Find where the given text appears and provide that cell's center as (x, y) coordinate. 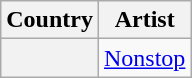
Artist (144, 20)
Country (50, 20)
Nonstop (144, 58)
